Extract the (x, y) coordinate from the center of the cell holding the provided text.  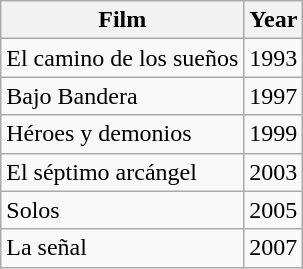
El camino de los sueños (122, 58)
Héroes y demonios (122, 134)
El séptimo arcángel (122, 172)
1997 (274, 96)
2003 (274, 172)
La señal (122, 248)
Year (274, 20)
Bajo Bandera (122, 96)
1999 (274, 134)
2005 (274, 210)
1993 (274, 58)
Film (122, 20)
Solos (122, 210)
2007 (274, 248)
